Identify which cell holds the provided text, then report its (x, y) central coordinate. 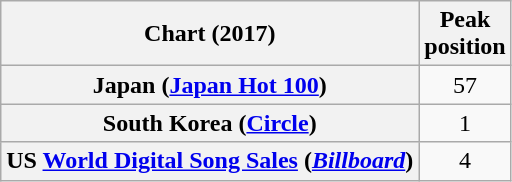
4 (465, 161)
57 (465, 85)
US World Digital Song Sales (Billboard) (210, 161)
Japan (Japan Hot 100) (210, 85)
1 (465, 123)
Chart (2017) (210, 34)
South Korea (Circle) (210, 123)
Peakposition (465, 34)
